For the text-containing cell, return its midpoint in [x, y] coordinate format. 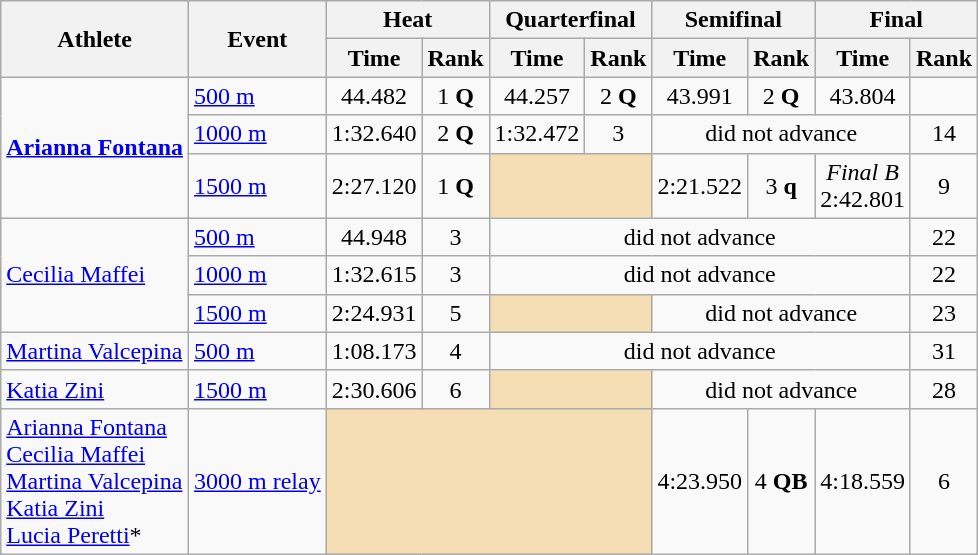
Semifinal [734, 20]
4 QB [782, 481]
31 [944, 351]
14 [944, 134]
Final [896, 20]
1:32.640 [374, 134]
Katia Zini [95, 389]
44.482 [374, 96]
4:18.559 [863, 481]
1:08.173 [374, 351]
2:30.606 [374, 389]
Arianna Fontana [95, 148]
9 [944, 186]
2:24.931 [374, 313]
Event [258, 39]
3 q [782, 186]
2:27.120 [374, 186]
Heat [408, 20]
3000 m relay [258, 481]
44.257 [537, 96]
4 [456, 351]
23 [944, 313]
Athlete [95, 39]
4:23.950 [700, 481]
Final B 2:42.801 [863, 186]
Quarterfinal [570, 20]
28 [944, 389]
Arianna FontanaCecilia MaffeiMartina ValcepinaKatia ZiniLucia Peretti* [95, 481]
44.948 [374, 237]
Martina Valcepina [95, 351]
43.991 [700, 96]
1:32.472 [537, 134]
5 [456, 313]
1:32.615 [374, 275]
43.804 [863, 96]
2:21.522 [700, 186]
Cecilia Maffei [95, 275]
